Search for the cell housing the specified text and yield its [x, y] center coordinate. 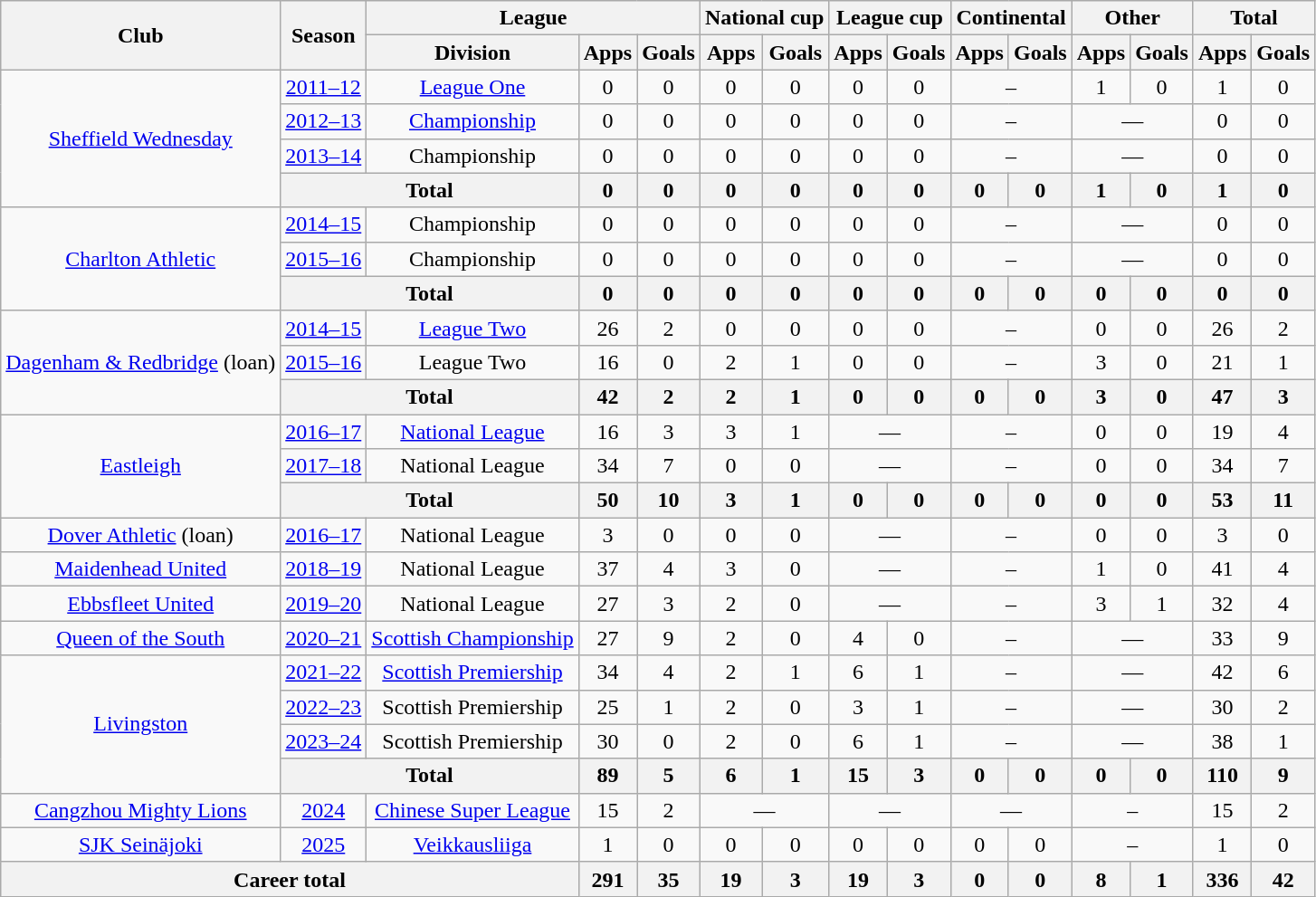
Ebbsfleet United [141, 604]
Charlton Athletic [141, 259]
Dover Athletic (loan) [141, 535]
336 [1222, 879]
Eastleigh [141, 466]
Scottish Championship [472, 638]
League [534, 18]
2022–23 [324, 707]
110 [1222, 776]
37 [607, 569]
SJK Seinäjoki [141, 845]
2017–18 [324, 466]
Season [324, 35]
10 [669, 501]
5 [669, 776]
Dagenham & Redbridge (loan) [141, 362]
Cangzhou Mighty Lions [141, 810]
Continental [1011, 18]
33 [1222, 638]
2020–21 [324, 638]
2021–22 [324, 673]
89 [607, 776]
32 [1222, 604]
8 [1101, 879]
35 [669, 879]
Queen of the South [141, 638]
League One [472, 87]
Maidenhead United [141, 569]
53 [1222, 501]
2011–12 [324, 87]
291 [607, 879]
Division [472, 52]
11 [1283, 501]
League cup [890, 18]
38 [1222, 741]
2013–14 [324, 156]
2025 [324, 845]
47 [1222, 396]
Sheffield Wednesday [141, 138]
2012–13 [324, 121]
Veikkausliiga [472, 845]
2018–19 [324, 569]
Other [1132, 18]
25 [607, 707]
Career total [290, 879]
41 [1222, 569]
National cup [764, 18]
2019–20 [324, 604]
Club [141, 35]
Chinese Super League [472, 810]
50 [607, 501]
2024 [324, 810]
21 [1222, 362]
2023–24 [324, 741]
Livingston [141, 724]
